Detect which cell encompasses the target text, then output its [X, Y] center coordinate. 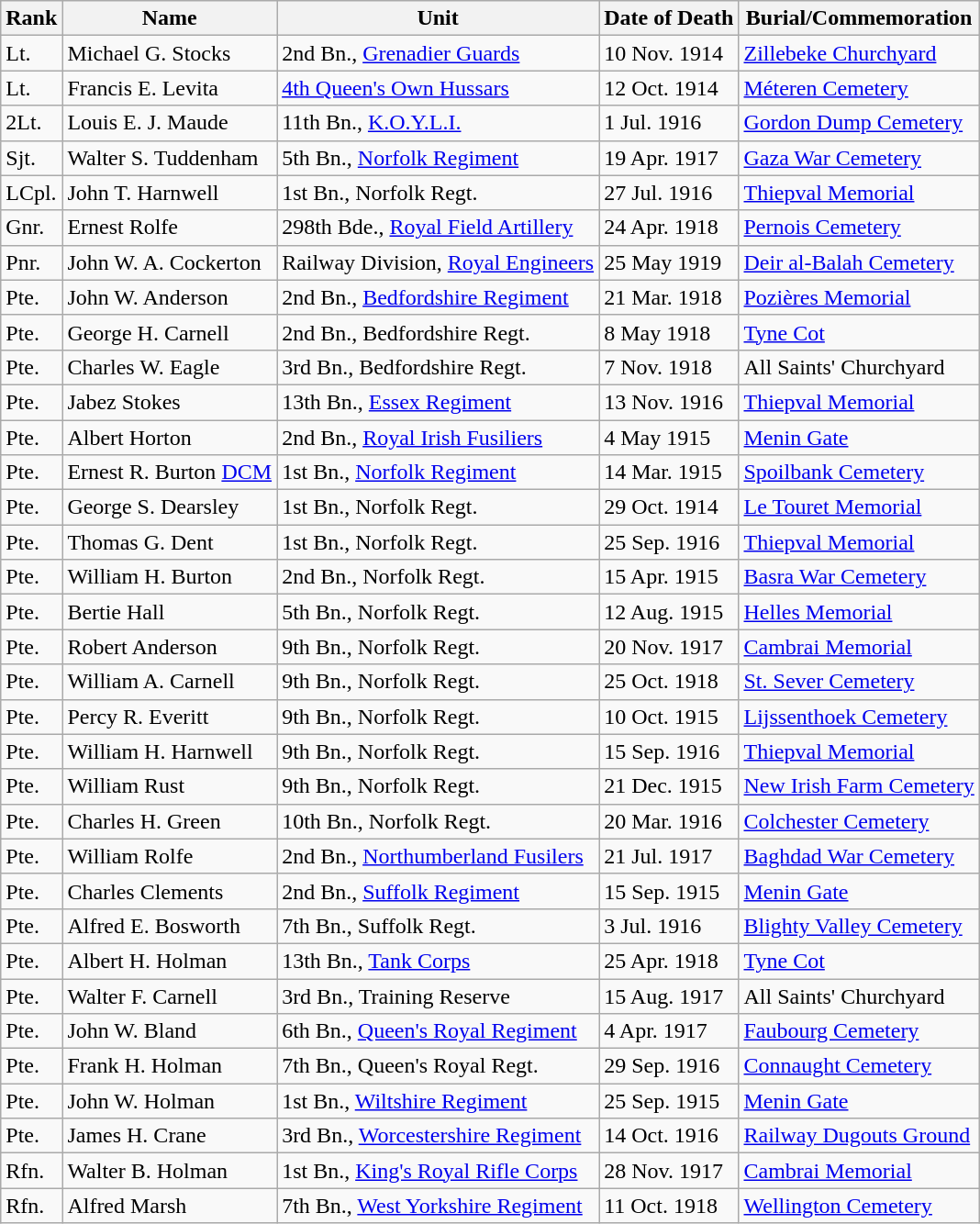
15 Sep. 1915 [669, 891]
Albert Horton [170, 438]
William A. Carnell [170, 682]
25 Sep. 1916 [669, 542]
Bertie Hall [170, 612]
Albert H. Holman [170, 961]
28 Nov. 1917 [669, 1171]
1 Jul. 1916 [669, 123]
Francis E. Levita [170, 88]
19 Apr. 1917 [669, 158]
Zillebeke Churchyard [859, 53]
Gaza War Cemetery [859, 158]
Connaught Cemetery [859, 1066]
7th Bn., West Yorkshire Regiment [439, 1206]
13 Nov. 1916 [669, 402]
Baghdad War Cemetery [859, 856]
15 Sep. 1916 [669, 751]
29 Sep. 1916 [669, 1066]
Thomas G. Dent [170, 542]
24 Apr. 1918 [669, 228]
Pernois Cemetery [859, 228]
Charles H. Green [170, 821]
Alfred E. Bosworth [170, 926]
25 Sep. 1915 [669, 1101]
7th Bn., Queen's Royal Regt. [439, 1066]
Robert Anderson [170, 647]
Ernest R. Burton DCM [170, 473]
Railway Dugouts Ground [859, 1136]
298th Bde., Royal Field Artillery [439, 228]
29 Oct. 1914 [669, 507]
Walter B. Holman [170, 1171]
Frank H. Holman [170, 1066]
20 Mar. 1916 [669, 821]
13th Bn., Essex Regiment [439, 402]
3rd Bn., Worcestershire Regiment [439, 1136]
William Rolfe [170, 856]
Date of Death [669, 18]
11th Bn., K.O.Y.L.I. [439, 123]
George H. Carnell [170, 332]
10 Nov. 1914 [669, 53]
Railway Division, Royal Engineers [439, 262]
1st Bn., Norfolk Regiment [439, 473]
4 Apr. 1917 [669, 1031]
Jabez Stokes [170, 402]
Unit [439, 18]
Walter S. Tuddenham [170, 158]
2nd Bn., Bedfordshire Regiment [439, 297]
Spoilbank Cemetery [859, 473]
27 Jul. 1916 [669, 193]
10th Bn., Norfolk Regt. [439, 821]
Gnr. [31, 228]
Deir al-Balah Cemetery [859, 262]
4th Queen's Own Hussars [439, 88]
2nd Bn., Suffolk Regiment [439, 891]
Alfred Marsh [170, 1206]
25 Oct. 1918 [669, 682]
25 May 1919 [669, 262]
George S. Dearsley [170, 507]
Pozières Memorial [859, 297]
Le Touret Memorial [859, 507]
St. Sever Cemetery [859, 682]
2nd Bn., Royal Irish Fusiliers [439, 438]
John W. Bland [170, 1031]
1st Bn., King's Royal Rifle Corps [439, 1171]
William H. Harnwell [170, 751]
Méteren Cemetery [859, 88]
3 Jul. 1916 [669, 926]
1st Bn., Wiltshire Regiment [439, 1101]
21 Jul. 1917 [669, 856]
12 Aug. 1915 [669, 612]
5th Bn., Norfolk Regiment [439, 158]
Wellington Cemetery [859, 1206]
Lijssenthoek Cemetery [859, 717]
12 Oct. 1914 [669, 88]
James H. Crane [170, 1136]
4 May 1915 [669, 438]
5th Bn., Norfolk Regt. [439, 612]
Percy R. Everitt [170, 717]
21 Dec. 1915 [669, 786]
6th Bn., Queen's Royal Regiment [439, 1031]
2nd Bn., Northumberland Fusilers [439, 856]
2nd Bn., Bedfordshire Regt. [439, 332]
Name [170, 18]
Gordon Dump Cemetery [859, 123]
Blighty Valley Cemetery [859, 926]
LCpl. [31, 193]
14 Mar. 1915 [669, 473]
20 Nov. 1917 [669, 647]
John W. A. Cockerton [170, 262]
11 Oct. 1918 [669, 1206]
15 Apr. 1915 [669, 577]
Walter F. Carnell [170, 996]
Basra War Cemetery [859, 577]
Helles Memorial [859, 612]
2Lt. [31, 123]
14 Oct. 1916 [669, 1136]
Charles Clements [170, 891]
Ernest Rolfe [170, 228]
John T. Harnwell [170, 193]
Colchester Cemetery [859, 821]
25 Apr. 1918 [669, 961]
10 Oct. 1915 [669, 717]
7 Nov. 1918 [669, 367]
8 May 1918 [669, 332]
John W. Holman [170, 1101]
Pnr. [31, 262]
William Rust [170, 786]
Louis E. J. Maude [170, 123]
Michael G. Stocks [170, 53]
Faubourg Cemetery [859, 1031]
7th Bn., Suffolk Regt. [439, 926]
Burial/Commemoration [859, 18]
3rd Bn., Training Reserve [439, 996]
Charles W. Eagle [170, 367]
13th Bn., Tank Corps [439, 961]
Sjt. [31, 158]
2nd Bn., Grenadier Guards [439, 53]
John W. Anderson [170, 297]
3rd Bn., Bedfordshire Regt. [439, 367]
2nd Bn., Norfolk Regt. [439, 577]
William H. Burton [170, 577]
21 Mar. 1918 [669, 297]
15 Aug. 1917 [669, 996]
New Irish Farm Cemetery [859, 786]
Rank [31, 18]
